Scan for the cell matching the given text and deliver its [x, y] coordinate at center. 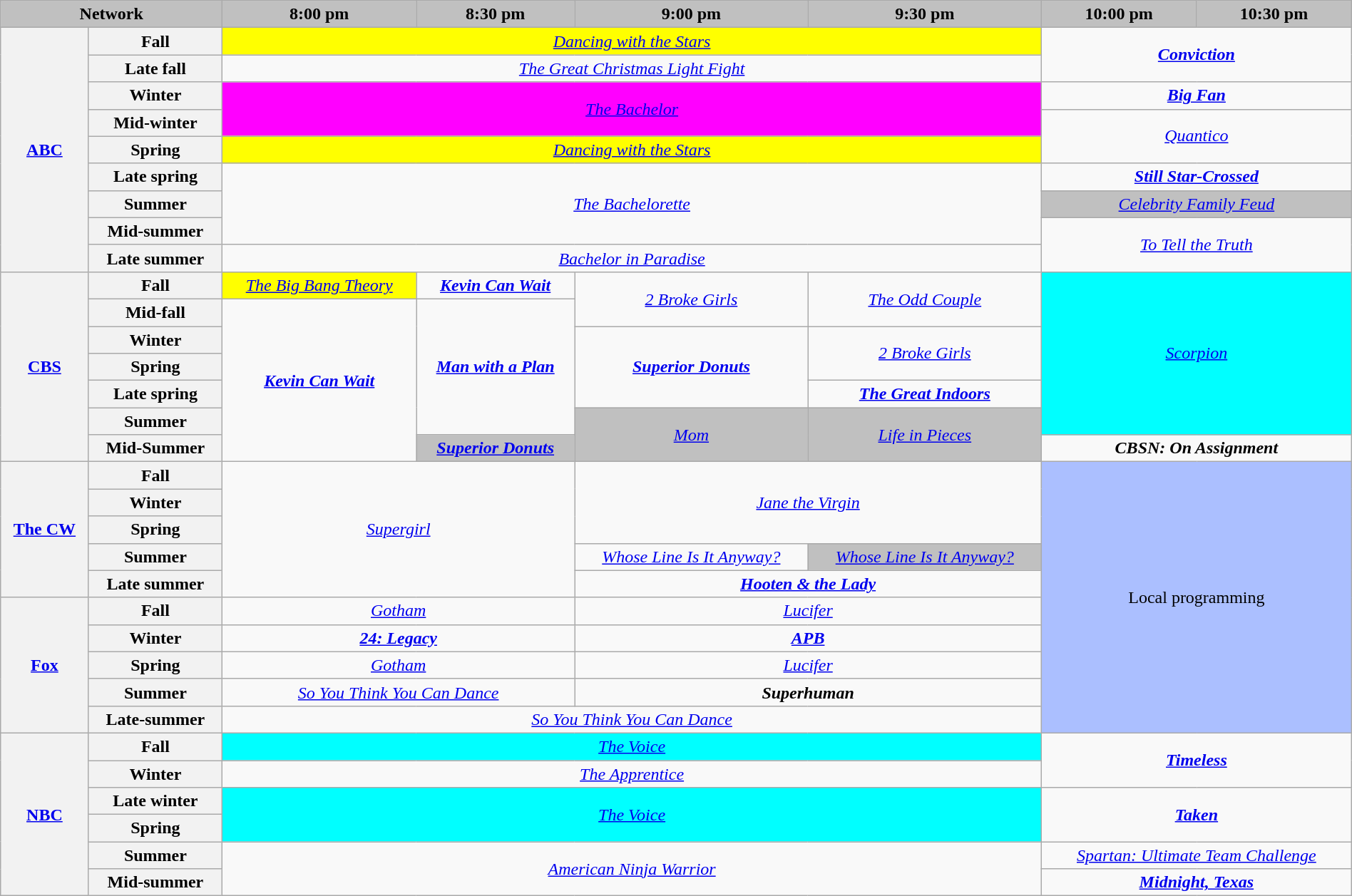
NBC [44, 814]
10:00 pm [1120, 14]
The Apprentice [632, 773]
8:30 pm [496, 14]
Midnight, Texas [1197, 882]
Bachelor in Paradise [632, 258]
The Great Christmas Light Fight [632, 68]
Spartan: Ultimate Team Challenge [1197, 855]
American Ninja Warrior [632, 869]
Life in Pieces [924, 435]
CBSN: On Assignment [1197, 448]
Conviction [1197, 55]
9:30 pm [924, 14]
Hooten & the Lady [809, 584]
APB [809, 638]
Local programming [1197, 597]
Timeless [1197, 760]
Quantico [1197, 136]
Mid-fall [155, 312]
24: Legacy [399, 638]
8:00 pm [319, 14]
The CW [44, 530]
Man with a Plan [496, 366]
Late-summer [155, 719]
Still Star-Crossed [1197, 177]
Jane the Virgin [809, 503]
Mid-winter [155, 123]
To Tell the Truth [1197, 244]
Taken [1197, 815]
Mid-Summer [155, 448]
Fox [44, 665]
Scorpion [1197, 353]
The Bachelorette [632, 204]
Late fall [155, 68]
Mom [692, 435]
ABC [44, 150]
The Great Indoors [924, 394]
Late winter [155, 801]
Superhuman [809, 692]
The Odd Couple [924, 299]
The Bachelor [632, 109]
Celebrity Family Feud [1197, 204]
CBS [44, 366]
The Big Bang Theory [319, 285]
10:30 pm [1274, 14]
Supergirl [399, 530]
Network [111, 14]
Big Fan [1197, 96]
9:00 pm [692, 14]
